Provide the (x, y) coordinate of the cell's center where the given text is located.  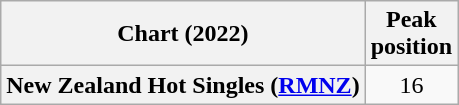
Chart (2022) (183, 34)
New Zealand Hot Singles (RMNZ) (183, 85)
Peakposition (411, 34)
16 (411, 85)
